Detect which cell encompasses the target text, then output its [x, y] center coordinate. 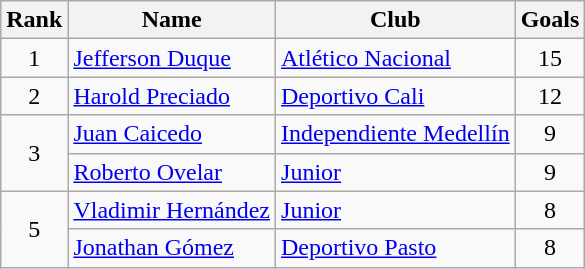
Deportivo Pasto [396, 248]
3 [34, 153]
12 [550, 96]
Rank [34, 20]
5 [34, 229]
Deportivo Cali [396, 96]
Goals [550, 20]
1 [34, 58]
Harold Preciado [172, 96]
Atlético Nacional [396, 58]
Juan Caicedo [172, 134]
15 [550, 58]
Club [396, 20]
Jefferson Duque [172, 58]
Jonathan Gómez [172, 248]
Independiente Medellín [396, 134]
Name [172, 20]
2 [34, 96]
Roberto Ovelar [172, 172]
Vladimir Hernández [172, 210]
